Capture the cell that displays the provided text and extract its [X, Y] central coordinate. 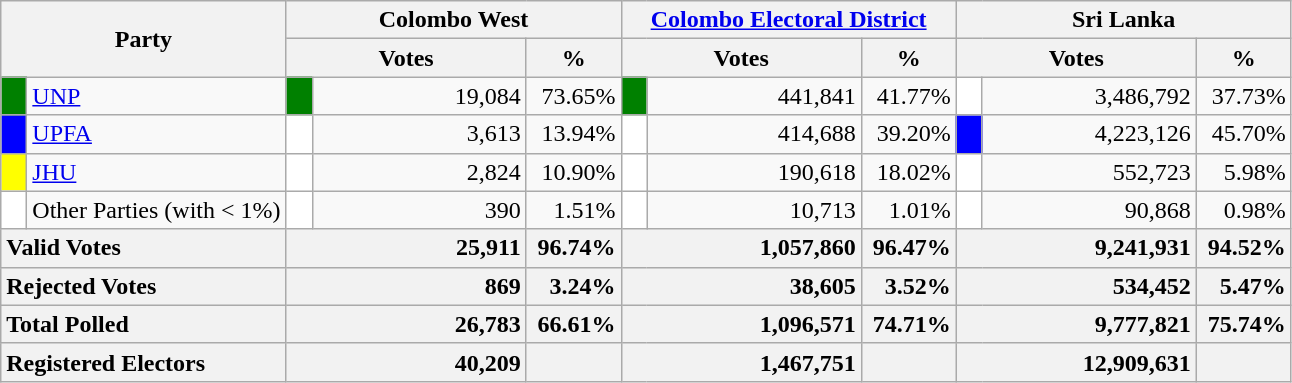
3,486,792 [1089, 96]
Other Parties (with < 1%) [156, 210]
Rejected Votes [144, 286]
414,688 [754, 134]
25,911 [406, 248]
26,783 [406, 324]
38,605 [741, 286]
552,723 [1089, 172]
Party [144, 39]
90,868 [1089, 210]
18.02% [908, 172]
190,618 [754, 172]
Colombo West [454, 20]
66.61% [574, 324]
4,223,126 [1089, 134]
9,777,821 [1076, 324]
5.98% [1244, 172]
UPFA [156, 134]
Total Polled [144, 324]
1,057,860 [741, 248]
1,467,751 [741, 362]
441,841 [754, 96]
12,909,631 [1076, 362]
Registered Electors [144, 362]
UNP [156, 96]
10,713 [754, 210]
Colombo Electoral District [788, 20]
Valid Votes [144, 248]
3,613 [419, 134]
13.94% [574, 134]
1.51% [574, 210]
0.98% [1244, 210]
9,241,931 [1076, 248]
94.52% [1244, 248]
869 [406, 286]
1,096,571 [741, 324]
JHU [156, 172]
534,452 [1076, 286]
96.47% [908, 248]
1.01% [908, 210]
40,209 [406, 362]
3.24% [574, 286]
Sri Lanka [1124, 20]
10.90% [574, 172]
96.74% [574, 248]
39.20% [908, 134]
2,824 [419, 172]
45.70% [1244, 134]
19,084 [419, 96]
37.73% [1244, 96]
3.52% [908, 286]
5.47% [1244, 286]
74.71% [908, 324]
41.77% [908, 96]
390 [419, 210]
75.74% [1244, 324]
73.65% [574, 96]
